Extract the (x, y) coordinate from the center of the cell holding the provided text.  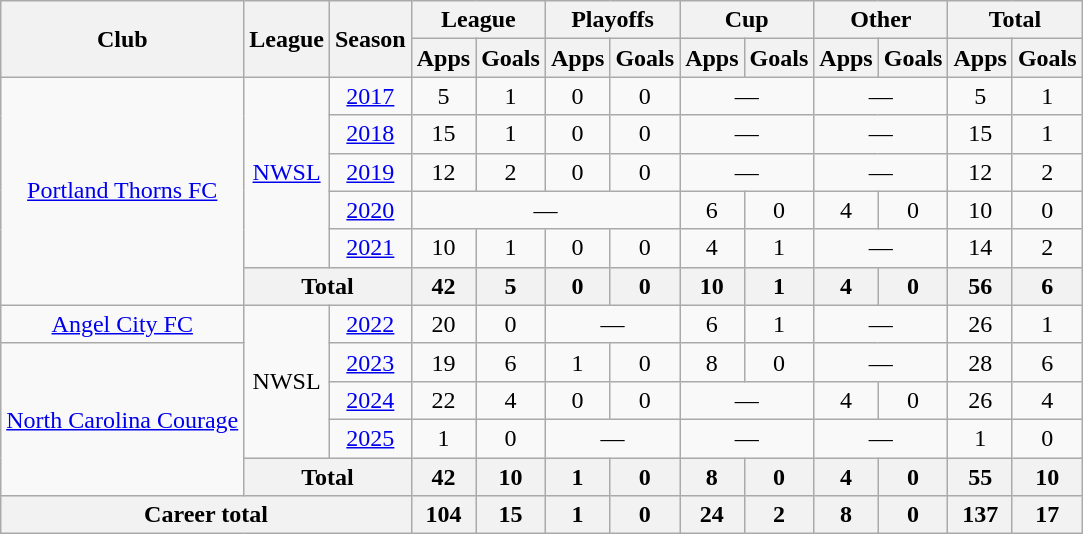
2025 (370, 438)
2024 (370, 400)
55 (980, 477)
2018 (370, 134)
104 (443, 515)
2022 (370, 324)
137 (980, 515)
Other (881, 20)
22 (443, 400)
2019 (370, 172)
56 (980, 286)
Cup (747, 20)
2017 (370, 96)
Portland Thorns FC (122, 191)
Club (122, 39)
North Carolina Courage (122, 419)
2021 (370, 248)
14 (980, 248)
2023 (370, 362)
19 (443, 362)
28 (980, 362)
Season (370, 39)
24 (712, 515)
Playoffs (612, 20)
Career total (206, 515)
17 (1047, 515)
2020 (370, 210)
20 (443, 324)
Angel City FC (122, 324)
